Return (x, y) of the center of cell containing provided text 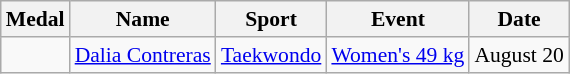
Dalia Contreras (143, 55)
Name (143, 19)
Date (518, 19)
Event (398, 19)
Medal (36, 19)
Sport (272, 19)
Taekwondo (272, 55)
August 20 (518, 55)
Women's 49 kg (398, 55)
